Scan for the cell matching the given text and deliver its (x, y) coordinate at center. 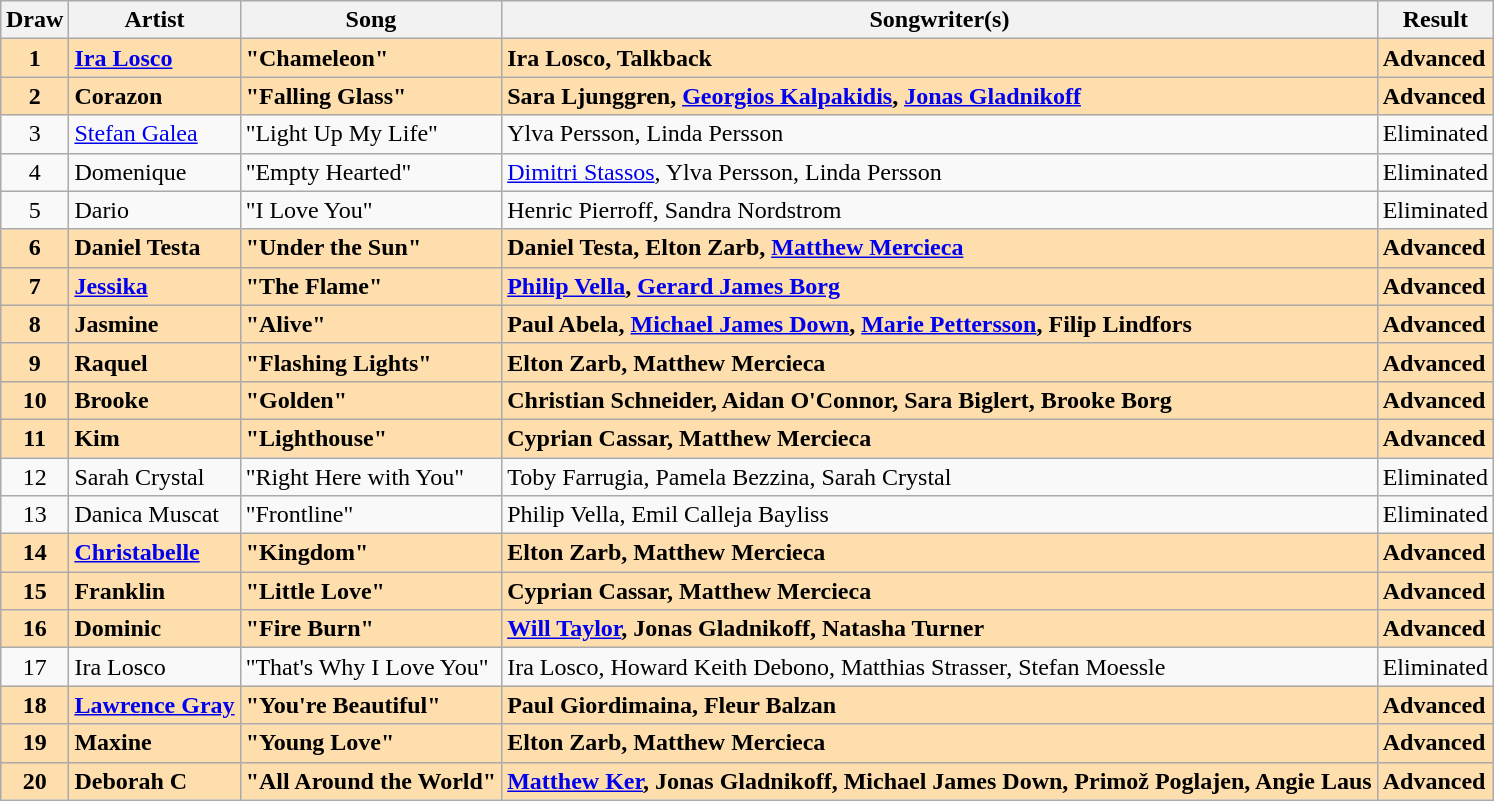
Lawrence Gray (154, 705)
"Empty Hearted" (371, 172)
"Falling Glass" (371, 96)
"Little Love" (371, 591)
6 (34, 248)
Result (1435, 20)
Sara Ljunggren, Georgios Kalpakidis, Jonas Gladnikoff (940, 96)
Artist (154, 20)
2 (34, 96)
Ira Losco, Howard Keith Debono, Matthias Strasser, Stefan Moessle (940, 667)
Corazon (154, 96)
"You're Beautiful" (371, 705)
14 (34, 553)
11 (34, 438)
Dario (154, 210)
Toby Farrugia, Pamela Bezzina, Sarah Crystal (940, 477)
"Fire Burn" (371, 629)
13 (34, 515)
7 (34, 286)
Kim (154, 438)
12 (34, 477)
Deborah C (154, 781)
Brooke (154, 400)
Stefan Galea (154, 134)
4 (34, 172)
"That's Why I Love You" (371, 667)
3 (34, 134)
18 (34, 705)
Raquel (154, 362)
Paul Abela, Michael James Down, Marie Pettersson, Filip Lindfors (940, 324)
Jasmine (154, 324)
Christian Schneider, Aidan O'Connor, Sara Biglert, Brooke Borg (940, 400)
"Under the Sun" (371, 248)
1 (34, 58)
"All Around the World" (371, 781)
Franklin (154, 591)
"The Flame" (371, 286)
Dominic (154, 629)
9 (34, 362)
"Young Love" (371, 743)
8 (34, 324)
"Alive" (371, 324)
20 (34, 781)
15 (34, 591)
Will Taylor, Jonas Gladnikoff, Natasha Turner (940, 629)
Christabelle (154, 553)
19 (34, 743)
Jessika (154, 286)
Paul Giordimaina, Fleur Balzan (940, 705)
5 (34, 210)
Ylva Persson, Linda Persson (940, 134)
Dimitri Stassos, Ylva Persson, Linda Persson (940, 172)
"Lighthouse" (371, 438)
Draw (34, 20)
Ira Losco, Talkback (940, 58)
Maxine (154, 743)
"Golden" (371, 400)
"Frontline" (371, 515)
Philip Vella, Gerard James Borg (940, 286)
"Flashing Lights" (371, 362)
16 (34, 629)
10 (34, 400)
"Chameleon" (371, 58)
"Light Up My Life" (371, 134)
"Kingdom" (371, 553)
Daniel Testa, Elton Zarb, Matthew Mercieca (940, 248)
Songwriter(s) (940, 20)
Henric Pierroff, Sandra Nordstrom (940, 210)
Philip Vella, Emil Calleja Bayliss (940, 515)
Domenique (154, 172)
17 (34, 667)
Song (371, 20)
"Right Here with You" (371, 477)
Daniel Testa (154, 248)
Sarah Crystal (154, 477)
Matthew Ker, Jonas Gladnikoff, Michael James Down, Primož Poglajen, Angie Laus (940, 781)
"I Love You" (371, 210)
Danica Muscat (154, 515)
